From the cell containing the given text, extract its center point as (x, y) coordinate. 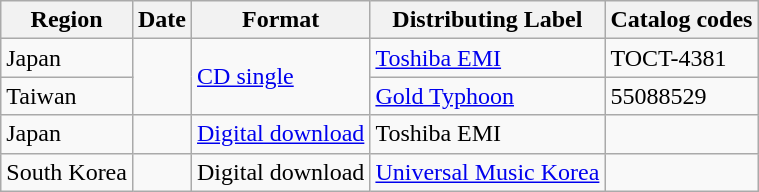
Region (67, 20)
Date (162, 20)
Gold Typhoon (488, 96)
TOCT-4381 (682, 58)
Universal Music Korea (488, 172)
Taiwan (67, 96)
Distributing Label (488, 20)
CD single (281, 77)
Catalog codes (682, 20)
55088529 (682, 96)
South Korea (67, 172)
Format (281, 20)
